Pinpoint the cell where the given text exists, returning its (X, Y) midpoint coordinate. 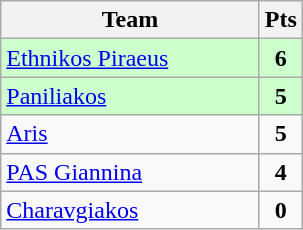
Paniliakos (130, 96)
4 (280, 172)
PAS Giannina (130, 172)
6 (280, 58)
0 (280, 210)
Charavgiakos (130, 210)
Pts (280, 20)
Aris (130, 134)
Team (130, 20)
Ethnikos Piraeus (130, 58)
